Capture the cell that displays the provided text and extract its [x, y] central coordinate. 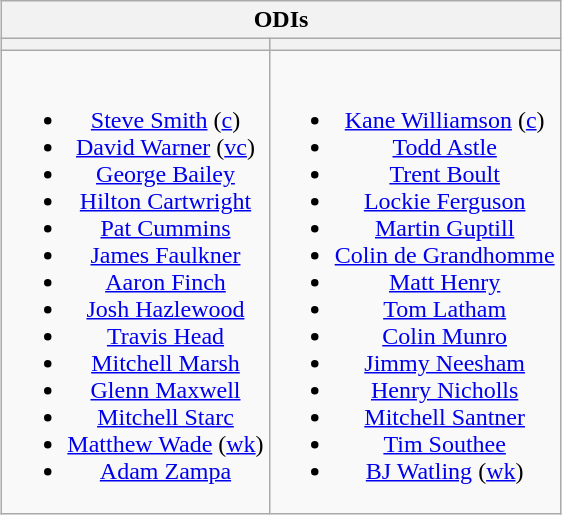
ODIs [281, 20]
